Output the (x, y) coordinate of the center of the cell containing the given text.  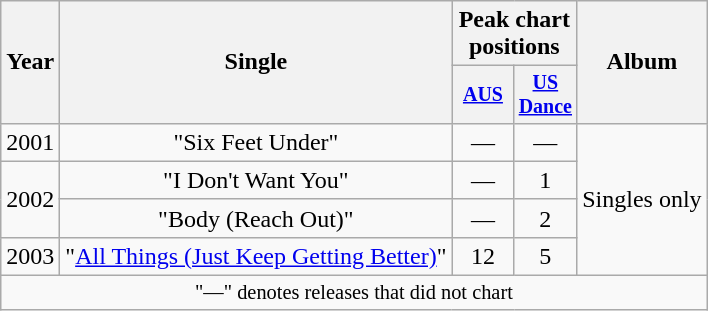
2 (546, 218)
"Six Feet Under" (256, 142)
Single (256, 62)
2002 (30, 199)
"—" denotes releases that did not chart (354, 293)
AUS (483, 94)
"Body (Reach Out)" (256, 218)
2003 (30, 256)
Peak chart positions (514, 34)
"I Don't Want You" (256, 180)
Year (30, 62)
12 (483, 256)
1 (546, 180)
Singles only (642, 199)
Album (642, 62)
2001 (30, 142)
USDance (546, 94)
"All Things (Just Keep Getting Better)" (256, 256)
5 (546, 256)
